Search for the cell housing the specified text and yield its (x, y) center coordinate. 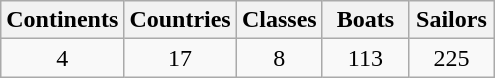
113 (365, 58)
Classes (279, 20)
225 (451, 58)
Continents (62, 20)
4 (62, 58)
17 (180, 58)
8 (279, 58)
Countries (180, 20)
Boats (365, 20)
Sailors (451, 20)
